Find where the given text appears and provide that cell's center as [X, Y] coordinate. 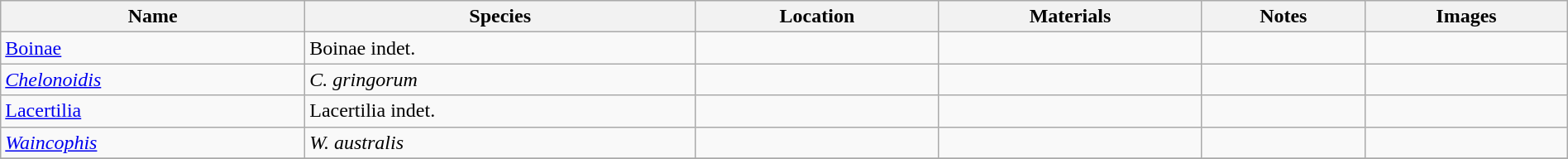
Lacertilia [153, 111]
Lacertilia indet. [500, 111]
Waincophis [153, 142]
Boinae [153, 48]
Name [153, 17]
Location [817, 17]
C. gringorum [500, 79]
W. australis [500, 142]
Materials [1070, 17]
Chelonoidis [153, 79]
Images [1466, 17]
Boinae indet. [500, 48]
Species [500, 17]
Notes [1284, 17]
